Return the [X, Y] coordinate for the center point of the cell that contains the specified text.  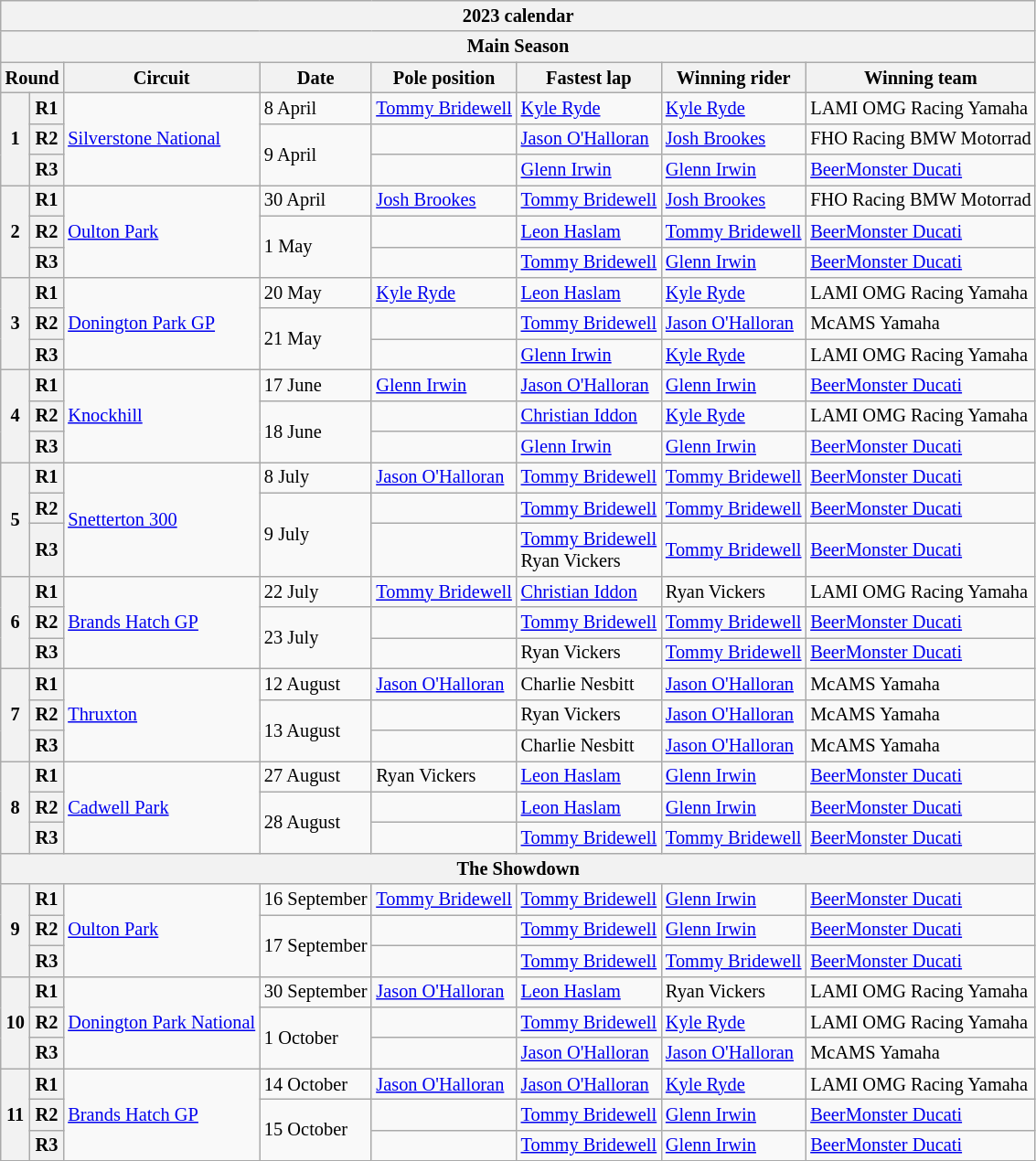
Thruxton [161, 715]
5 [16, 519]
The Showdown [518, 868]
7 [16, 715]
Cadwell Park [161, 806]
Snetterton 300 [161, 519]
1 May [315, 247]
18 June [315, 431]
Winning rider [733, 78]
1 [16, 139]
8 April [315, 108]
4 [16, 415]
22 July [315, 591]
17 September [315, 945]
14 October [315, 1084]
30 September [315, 992]
10 [16, 1022]
27 August [315, 776]
12 August [315, 684]
Circuit [161, 78]
9 July [315, 534]
17 June [315, 385]
21 May [315, 338]
11 [16, 1115]
28 August [315, 823]
8 July [315, 477]
Date [315, 78]
30 April [315, 200]
9 [16, 931]
3 [16, 324]
Donington Park National [161, 1022]
16 September [315, 900]
9 April [315, 154]
Donington Park GP [161, 324]
2 [16, 230]
Pole position [443, 78]
1 October [315, 1037]
Main Season [518, 47]
Knockhill [161, 415]
13 August [315, 730]
2023 calendar [518, 16]
Round [33, 78]
Tommy BridewellRyan Vickers [589, 549]
8 [16, 806]
Silverstone National [161, 139]
Winning team [920, 78]
15 October [315, 1130]
6 [16, 622]
20 May [315, 293]
Fastest lap [589, 78]
23 July [315, 638]
